Extract the [x, y] coordinate from the center of the cell holding the provided text.  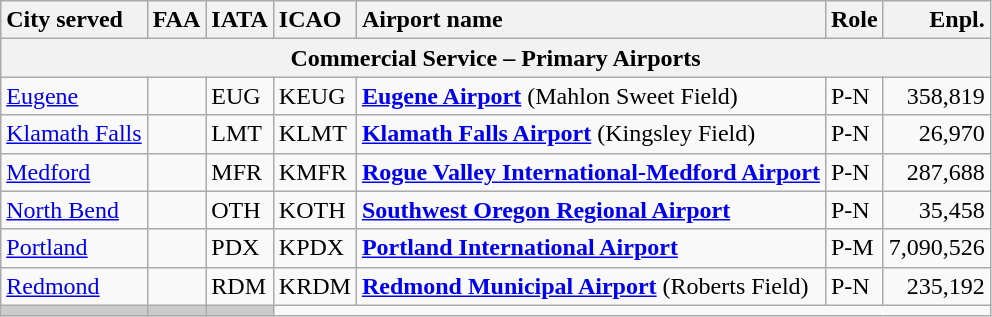
358,819 [936, 96]
North Bend [74, 210]
IATA [240, 20]
KLMT [314, 134]
Portland International Airport [590, 248]
EUG [240, 96]
Southwest Oregon Regional Airport [590, 210]
PDX [240, 248]
Enpl. [936, 20]
KOTH [314, 210]
Portland [74, 248]
KRDM [314, 286]
Klamath Falls Airport (Kingsley Field) [590, 134]
ICAO [314, 20]
FAA [176, 20]
KPDX [314, 248]
7,090,526 [936, 248]
P-M [854, 248]
26,970 [936, 134]
LMT [240, 134]
Rogue Valley International-Medford Airport [590, 172]
Eugene Airport (Mahlon Sweet Field) [590, 96]
Airport name [590, 20]
35,458 [936, 210]
KMFR [314, 172]
MFR [240, 172]
Commercial Service – Primary Airports [496, 58]
Medford [74, 172]
OTH [240, 210]
Redmond [74, 286]
Role [854, 20]
235,192 [936, 286]
RDM [240, 286]
287,688 [936, 172]
City served [74, 20]
Redmond Municipal Airport (Roberts Field) [590, 286]
Eugene [74, 96]
KEUG [314, 96]
Klamath Falls [74, 134]
